Find where the given text appears and provide that cell's center as [X, Y] coordinate. 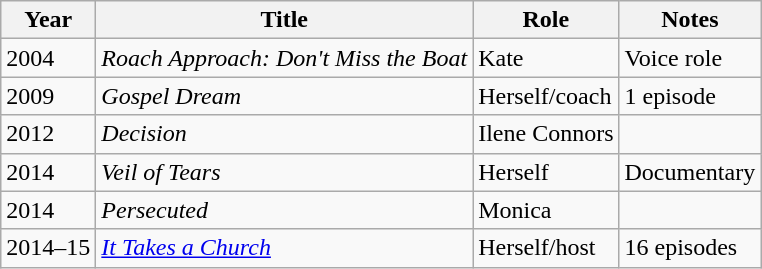
Persecuted [284, 210]
2004 [48, 58]
Decision [284, 134]
16 episodes [690, 248]
Kate [546, 58]
Ilene Connors [546, 134]
Title [284, 20]
Notes [690, 20]
2014–15 [48, 248]
Monica [546, 210]
Herself [546, 172]
1 episode [690, 96]
Veil of Tears [284, 172]
Roach Approach: Don't Miss the Boat [284, 58]
2012 [48, 134]
Year [48, 20]
Role [546, 20]
It Takes a Church [284, 248]
Documentary [690, 172]
Herself/host [546, 248]
Voice role [690, 58]
Herself/coach [546, 96]
2009 [48, 96]
Gospel Dream [284, 96]
